Provide the [X, Y] coordinate of the cell's center where the given text is located.  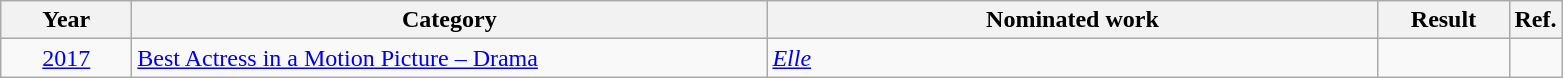
2017 [66, 58]
Year [66, 20]
Best Actress in a Motion Picture – Drama [450, 58]
Ref. [1536, 20]
Category [450, 20]
Result [1444, 20]
Nominated work [1072, 20]
Elle [1072, 58]
